Extract the (X, Y) coordinate from the center of the cell holding the provided text.  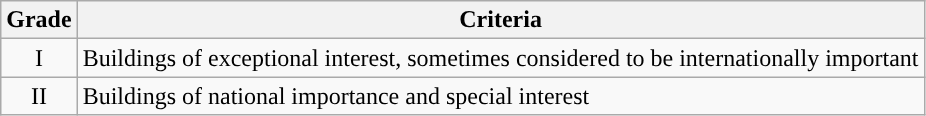
Criteria (500, 20)
I (39, 58)
Grade (39, 20)
Buildings of national importance and special interest (500, 96)
Buildings of exceptional interest, sometimes considered to be internationally important (500, 58)
II (39, 96)
